Identify which cell holds the provided text, then report its (X, Y) central coordinate. 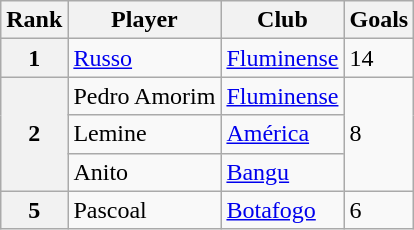
Rank (34, 20)
1 (34, 58)
5 (34, 210)
Russo (144, 58)
Botafogo (282, 210)
América (282, 134)
Lemine (144, 134)
Goals (379, 20)
Anito (144, 172)
Pascoal (144, 210)
2 (34, 134)
Player (144, 20)
8 (379, 134)
Club (282, 20)
6 (379, 210)
Pedro Amorim (144, 96)
Bangu (282, 172)
14 (379, 58)
